Output the (X, Y) coordinate of the center of the cell containing the given text.  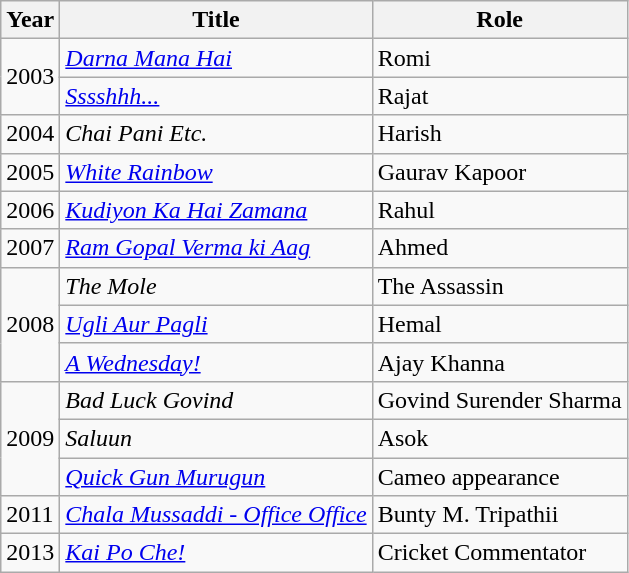
Bad Luck Govind (216, 400)
Harish (500, 134)
2007 (30, 248)
The Mole (216, 286)
Darna Mana Hai (216, 58)
Romi (500, 58)
Sssshhh... (216, 96)
Hemal (500, 324)
Gaurav Kapoor (500, 172)
Asok (500, 438)
Role (500, 20)
Ugli Aur Pagli (216, 324)
Bunty M. Tripathii (500, 515)
Saluun (216, 438)
2005 (30, 172)
Year (30, 20)
2009 (30, 438)
Kudiyon Ka Hai Zamana (216, 210)
A Wednesday! (216, 362)
2004 (30, 134)
2008 (30, 324)
2013 (30, 553)
Rahul (500, 210)
The Assassin (500, 286)
2003 (30, 77)
Rajat (500, 96)
Title (216, 20)
Govind Surender Sharma (500, 400)
2011 (30, 515)
Ram Gopal Verma ki Aag (216, 248)
White Rainbow (216, 172)
2006 (30, 210)
Ahmed (500, 248)
Quick Gun Murugun (216, 477)
Cameo appearance (500, 477)
Cricket Commentator (500, 553)
Kai Po Che! (216, 553)
Ajay Khanna (500, 362)
Chala Mussaddi - Office Office (216, 515)
Chai Pani Etc. (216, 134)
